Scan for the cell matching the given text and deliver its [x, y] coordinate at center. 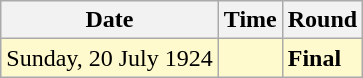
Final [322, 58]
Date [110, 20]
Round [322, 20]
Sunday, 20 July 1924 [110, 58]
Time [250, 20]
